Identify which cell holds the provided text, then report its (X, Y) central coordinate. 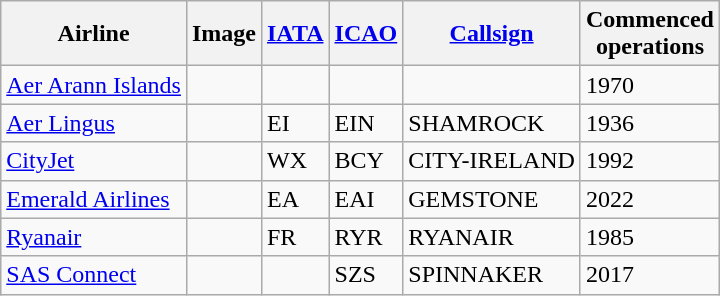
WX (295, 161)
EA (295, 199)
SHAMROCK (492, 123)
BCY (366, 161)
Callsign (492, 34)
SZS (366, 275)
Image (224, 34)
ICAO (366, 34)
EIN (366, 123)
Aer Lingus (94, 123)
IATA (295, 34)
1985 (650, 237)
SAS Connect (94, 275)
CITY-IRELAND (492, 161)
2017 (650, 275)
RYR (366, 237)
EI (295, 123)
1970 (650, 85)
1936 (650, 123)
Emerald Airlines (94, 199)
CityJet (94, 161)
SPINNAKER (492, 275)
Ryanair (94, 237)
Commencedoperations (650, 34)
GEMSTONE (492, 199)
Airline (94, 34)
EAI (366, 199)
FR (295, 237)
2022 (650, 199)
Aer Arann Islands (94, 85)
1992 (650, 161)
RYANAIR (492, 237)
